Identify which cell holds the provided text, then report its [X, Y] central coordinate. 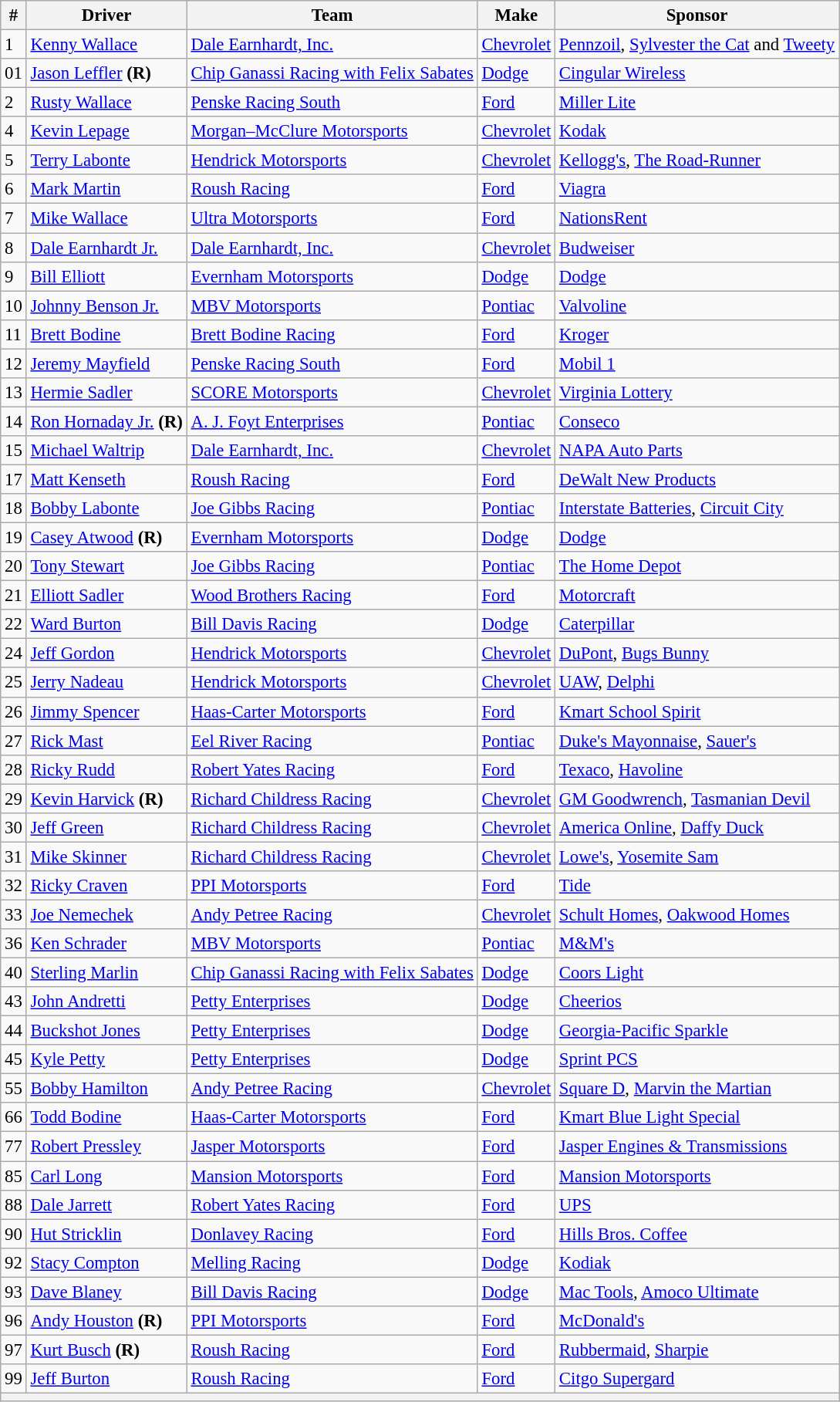
Dale Earnhardt Jr. [106, 248]
# [14, 15]
Texaco, Havoline [697, 769]
Brett Bodine Racing [332, 334]
28 [14, 769]
Casey Atwood (R) [106, 538]
Jason Leffler (R) [106, 73]
Cingular Wireless [697, 73]
Kroger [697, 334]
Joe Nemechek [106, 914]
7 [14, 218]
17 [14, 479]
Todd Bodine [106, 1118]
36 [14, 944]
NAPA Auto Parts [697, 451]
19 [14, 538]
2 [14, 103]
Brett Bodine [106, 334]
Miller Lite [697, 103]
21 [14, 596]
9 [14, 276]
Coors Light [697, 973]
Make [516, 15]
Johnny Benson Jr. [106, 306]
Kmart School Spirit [697, 711]
Ron Hornaday Jr. (R) [106, 421]
Lowe's, Yosemite Sam [697, 856]
Hermie Sadler [106, 393]
Kevin Harvick (R) [106, 799]
Conseco [697, 421]
Jasper Engines & Transmissions [697, 1147]
Mark Martin [106, 189]
Kmart Blue Light Special [697, 1118]
Ken Schrader [106, 944]
Terry Labonte [106, 160]
Eel River Racing [332, 741]
99 [14, 1379]
Jasper Motorsports [332, 1147]
Morgan–McClure Motorsports [332, 131]
Team [332, 15]
88 [14, 1204]
Mobil 1 [697, 363]
Carl Long [106, 1176]
45 [14, 1059]
Donlavey Racing [332, 1234]
Bobby Labonte [106, 508]
44 [14, 1031]
Rubbermaid, Sharpie [697, 1350]
GM Goodwrench, Tasmanian Devil [697, 799]
Elliott Sadler [106, 596]
12 [14, 363]
40 [14, 973]
Budweiser [697, 248]
31 [14, 856]
24 [14, 654]
Sprint PCS [697, 1059]
15 [14, 451]
Kurt Busch (R) [106, 1350]
Mac Tools, Amoco Ultimate [697, 1292]
25 [14, 683]
NationsRent [697, 218]
UPS [697, 1204]
John Andretti [106, 1002]
Schult Homes, Oakwood Homes [697, 914]
Ricky Rudd [106, 769]
M&M's [697, 944]
Jeff Green [106, 828]
Mike Wallace [106, 218]
85 [14, 1176]
Cheerios [697, 1002]
33 [14, 914]
4 [14, 131]
Sponsor [697, 15]
Melling Racing [332, 1262]
Tony Stewart [106, 566]
Motorcraft [697, 596]
Hut Stricklin [106, 1234]
Ultra Motorsports [332, 218]
26 [14, 711]
Ricky Craven [106, 886]
Driver [106, 15]
Valvoline [697, 306]
Matt Kenseth [106, 479]
Stacy Compton [106, 1262]
14 [14, 421]
Kellogg's, The Road-Runner [697, 160]
1 [14, 45]
90 [14, 1234]
97 [14, 1350]
8 [14, 248]
55 [14, 1089]
93 [14, 1292]
Andy Houston (R) [106, 1321]
Kodak [697, 131]
Jeff Gordon [106, 654]
The Home Depot [697, 566]
01 [14, 73]
Interstate Batteries, Circuit City [697, 508]
Square D, Marvin the Martian [697, 1089]
Kyle Petty [106, 1059]
6 [14, 189]
66 [14, 1118]
Bobby Hamilton [106, 1089]
30 [14, 828]
Kevin Lepage [106, 131]
Tide [697, 886]
Bill Elliott [106, 276]
Duke's Mayonnaise, Sauer's [697, 741]
DeWalt New Products [697, 479]
SCORE Motorsports [332, 393]
13 [14, 393]
Caterpillar [697, 624]
A. J. Foyt Enterprises [332, 421]
92 [14, 1262]
Michael Waltrip [106, 451]
Ward Burton [106, 624]
Jeff Burton [106, 1379]
27 [14, 741]
18 [14, 508]
Jeremy Mayfield [106, 363]
Dave Blaney [106, 1292]
McDonald's [697, 1321]
11 [14, 334]
10 [14, 306]
Dale Jarrett [106, 1204]
DuPont, Bugs Bunny [697, 654]
America Online, Daffy Duck [697, 828]
20 [14, 566]
32 [14, 886]
Mike Skinner [106, 856]
5 [14, 160]
Hills Bros. Coffee [697, 1234]
Buckshot Jones [106, 1031]
77 [14, 1147]
22 [14, 624]
Jerry Nadeau [106, 683]
Wood Brothers Racing [332, 596]
Citgo Supergard [697, 1379]
Virginia Lottery [697, 393]
UAW, Delphi [697, 683]
Rick Mast [106, 741]
96 [14, 1321]
43 [14, 1002]
Kenny Wallace [106, 45]
Viagra [697, 189]
Jimmy Spencer [106, 711]
29 [14, 799]
Pennzoil, Sylvester the Cat and Tweety [697, 45]
Robert Pressley [106, 1147]
Georgia-Pacific Sparkle [697, 1031]
Kodiak [697, 1262]
Sterling Marlin [106, 973]
Rusty Wallace [106, 103]
